Pinpoint the cell where the given text exists, returning its [X, Y] midpoint coordinate. 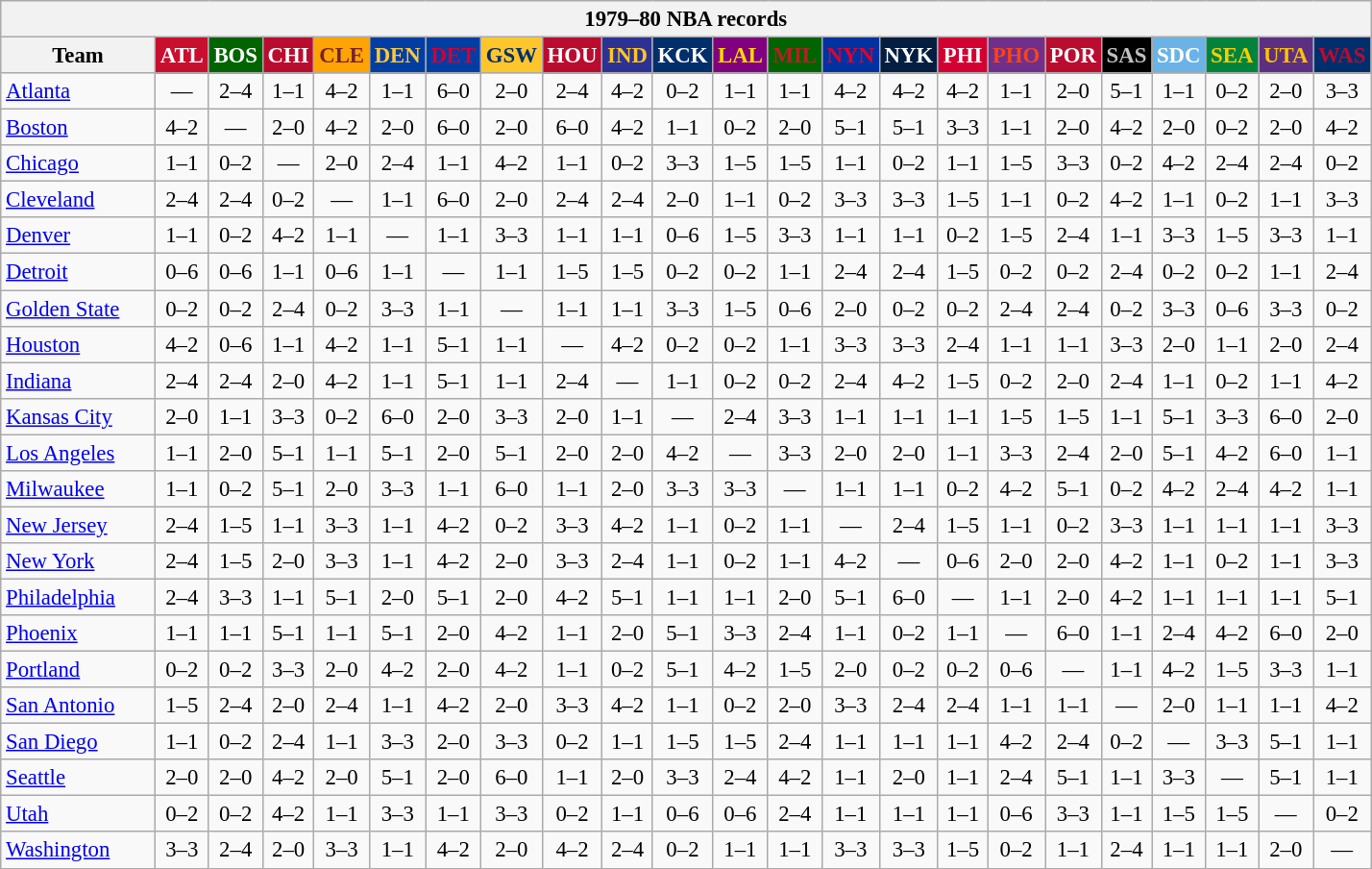
Milwaukee [79, 489]
NYN [850, 56]
Los Angeles [79, 453]
LAL [740, 56]
Phoenix [79, 633]
BOS [235, 56]
Denver [79, 236]
HOU [573, 56]
SDC [1179, 56]
MIL [795, 56]
SAS [1126, 56]
ATL [182, 56]
DET [453, 56]
Boston [79, 128]
CLE [342, 56]
New York [79, 561]
Indiana [79, 381]
Philadelphia [79, 597]
CHI [288, 56]
Cleveland [79, 200]
San Antonio [79, 706]
Atlanta [79, 91]
Utah [79, 814]
San Diego [79, 742]
Detroit [79, 272]
Team [79, 56]
New Jersey [79, 525]
PHI [963, 56]
Golden State [79, 309]
NYK [909, 56]
DEN [398, 56]
IND [627, 56]
1979–80 NBA records [686, 19]
KCK [682, 56]
Washington [79, 851]
Kansas City [79, 416]
Seattle [79, 778]
SEA [1232, 56]
GSW [512, 56]
Houston [79, 344]
Chicago [79, 163]
POR [1074, 56]
Portland [79, 670]
PHO [1017, 56]
UTA [1286, 56]
WAS [1342, 56]
